Capture the cell that displays the provided text and extract its (X, Y) central coordinate. 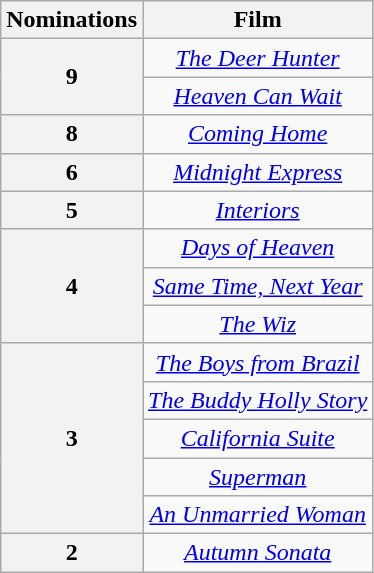
Interiors (257, 210)
Autumn Sonata (257, 553)
Superman (257, 477)
4 (72, 286)
The Boys from Brazil (257, 362)
The Buddy Holly Story (257, 400)
Days of Heaven (257, 248)
8 (72, 134)
Heaven Can Wait (257, 96)
Nominations (72, 20)
The Deer Hunter (257, 58)
9 (72, 77)
The Wiz (257, 324)
6 (72, 172)
Midnight Express (257, 172)
Film (257, 20)
5 (72, 210)
3 (72, 438)
2 (72, 553)
Coming Home (257, 134)
Same Time, Next Year (257, 286)
California Suite (257, 438)
An Unmarried Woman (257, 515)
